Output the [X, Y] coordinate of the center of the cell containing the given text.  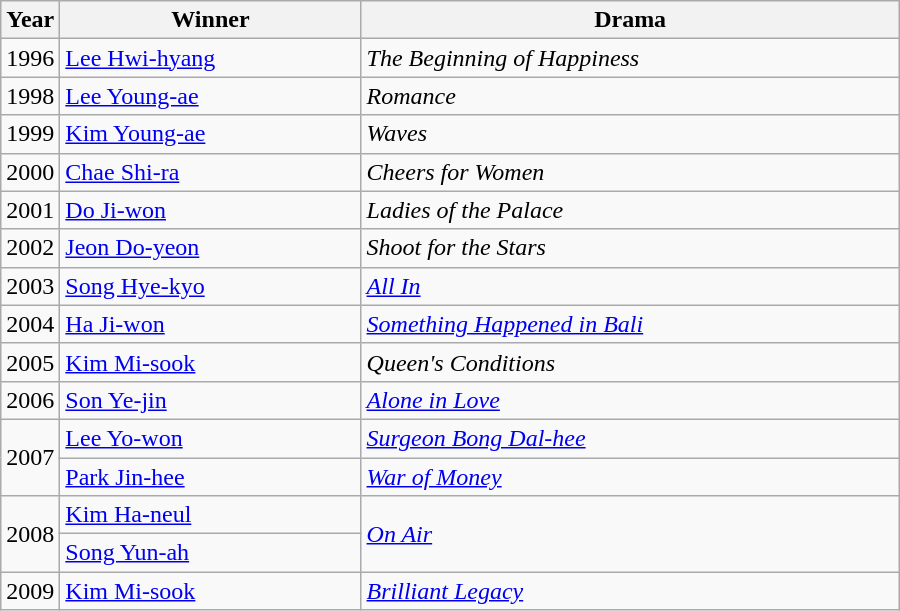
Lee Young-ae [210, 96]
Shoot for the Stars [630, 248]
2001 [30, 210]
Song Hye-kyo [210, 286]
All In [630, 286]
1999 [30, 134]
2007 [30, 457]
Jeon Do-yeon [210, 248]
Chae Shi-ra [210, 172]
Queen's Conditions [630, 362]
Something Happened in Bali [630, 324]
Do Ji-won [210, 210]
Ha Ji-won [210, 324]
Park Jin-hee [210, 477]
2002 [30, 248]
1998 [30, 96]
2006 [30, 400]
On Air [630, 534]
Kim Young-ae [210, 134]
Brilliant Legacy [630, 591]
Kim Ha-neul [210, 515]
2009 [30, 591]
Surgeon Bong Dal-hee [630, 438]
2000 [30, 172]
Romance [630, 96]
The Beginning of Happiness [630, 58]
2003 [30, 286]
2008 [30, 534]
Song Yun-ah [210, 553]
Lee Hwi-hyang [210, 58]
Alone in Love [630, 400]
Winner [210, 20]
Year [30, 20]
Waves [630, 134]
2004 [30, 324]
War of Money [630, 477]
Lee Yo-won [210, 438]
2005 [30, 362]
Ladies of the Palace [630, 210]
Cheers for Women [630, 172]
Son Ye-jin [210, 400]
1996 [30, 58]
Drama [630, 20]
